Identify which cell holds the provided text, then report its (x, y) central coordinate. 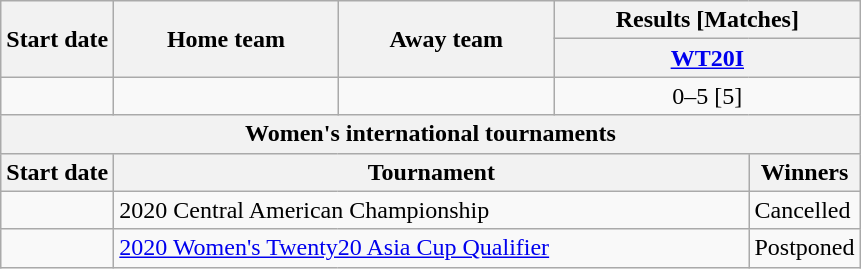
Winners (804, 172)
2020 Central American Championship (432, 210)
Cancelled (804, 210)
Women's international tournaments (430, 134)
Away team (446, 39)
Tournament (432, 172)
0–5 [5] (708, 96)
Results [Matches] (708, 20)
2020 Women's Twenty20 Asia Cup Qualifier (432, 248)
Postponed (804, 248)
WT20I (708, 58)
Home team (226, 39)
